For the text-containing cell, return its midpoint in [X, Y] coordinate format. 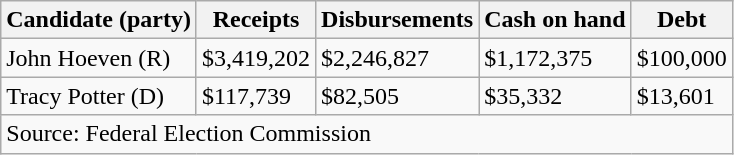
Debt [682, 20]
$1,172,375 [555, 58]
Source: Federal Election Commission [366, 134]
$2,246,827 [398, 58]
$117,739 [256, 96]
Cash on hand [555, 20]
John Hoeven (R) [99, 58]
$13,601 [682, 96]
Tracy Potter (D) [99, 96]
Disbursements [398, 20]
$82,505 [398, 96]
$35,332 [555, 96]
Receipts [256, 20]
Candidate (party) [99, 20]
$100,000 [682, 58]
$3,419,202 [256, 58]
